Pinpoint the cell where the given text exists, returning its [X, Y] midpoint coordinate. 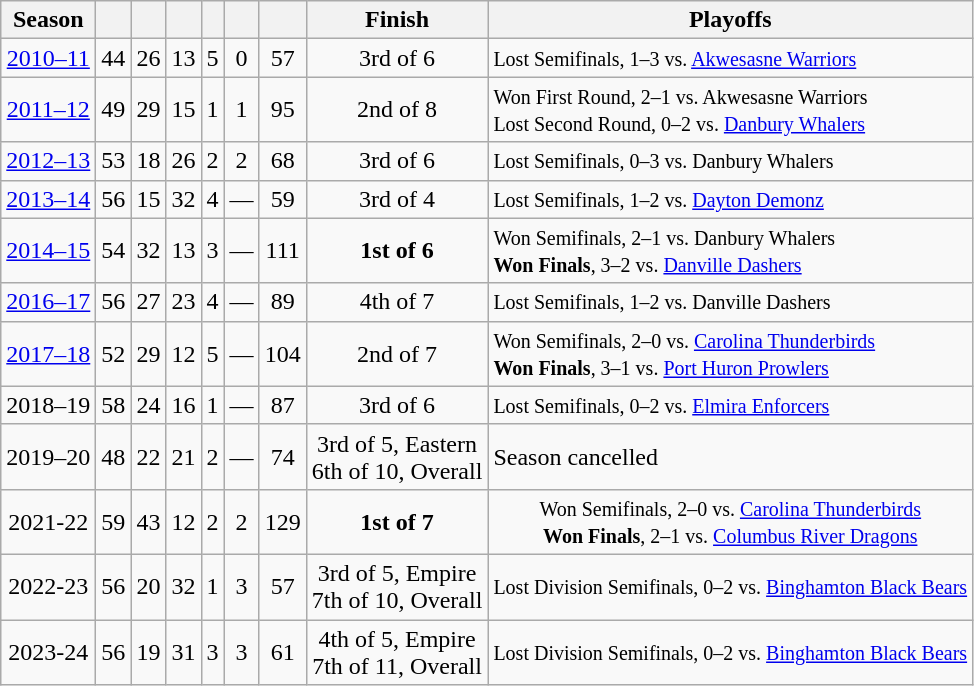
104 [282, 354]
48 [114, 456]
1st of 6 [397, 250]
2017–18 [48, 354]
Lost Semifinals, 1–3 vs. Akwesasne Warriors [730, 58]
21 [184, 456]
129 [282, 522]
2013–14 [48, 199]
74 [282, 456]
3rd of 5, Empire7th of 10, Overall [397, 586]
43 [148, 522]
Playoffs [730, 20]
Won First Round, 2–1 vs. Akwesasne WarriorsLost Second Round, 0–2 vs. Danbury Whalers [730, 110]
2019–20 [48, 456]
2023-24 [48, 652]
49 [114, 110]
111 [282, 250]
Won Semifinals, 2–0 vs. Carolina ThunderbirdsWon Finals, 3–1 vs. Port Huron Prowlers [730, 354]
Season [48, 20]
Lost Semifinals, 1–2 vs. Danville Dashers [730, 302]
52 [114, 354]
27 [148, 302]
2021-22 [48, 522]
Lost Semifinals, 0–3 vs. Danbury Whalers [730, 161]
2nd of 7 [397, 354]
2011–12 [48, 110]
16 [184, 405]
23 [184, 302]
3rd of 4 [397, 199]
Lost Semifinals, 1–2 vs. Dayton Demonz [730, 199]
19 [148, 652]
Season cancelled [730, 456]
2nd of 8 [397, 110]
31 [184, 652]
87 [282, 405]
4th of 7 [397, 302]
54 [114, 250]
4th of 5, Empire7th of 11, Overall [397, 652]
0 [242, 58]
68 [282, 161]
1st of 7 [397, 522]
61 [282, 652]
Won Semifinals, 2–0 vs. Carolina ThunderbirdsWon Finals, 2–1 vs. Columbus River Dragons [730, 522]
Finish [397, 20]
20 [148, 586]
22 [148, 456]
2016–17 [48, 302]
53 [114, 161]
2018–19 [48, 405]
2014–15 [48, 250]
3rd of 5, Eastern6th of 10, Overall [397, 456]
Lost Semifinals, 0–2 vs. Elmira Enforcers [730, 405]
2012–13 [48, 161]
58 [114, 405]
24 [148, 405]
44 [114, 58]
18 [148, 161]
95 [282, 110]
Won Semifinals, 2–1 vs. Danbury WhalersWon Finals, 3–2 vs. Danville Dashers [730, 250]
89 [282, 302]
2010–11 [48, 58]
2022-23 [48, 586]
